Identify which cell holds the provided text, then report its [X, Y] central coordinate. 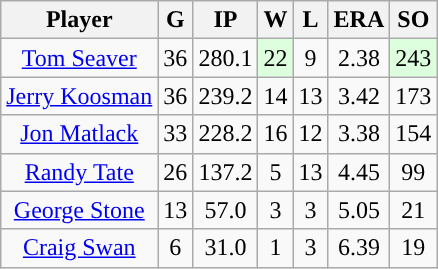
Tom Seaver [80, 58]
4.45 [359, 172]
173 [414, 96]
26 [176, 172]
12 [310, 134]
31.0 [226, 248]
14 [276, 96]
Jon Matlack [80, 134]
SO [414, 20]
16 [276, 134]
239.2 [226, 96]
137.2 [226, 172]
99 [414, 172]
5.05 [359, 210]
6 [176, 248]
2.38 [359, 58]
3.38 [359, 134]
22 [276, 58]
33 [176, 134]
228.2 [226, 134]
154 [414, 134]
1 [276, 248]
280.1 [226, 58]
5 [276, 172]
W [276, 20]
9 [310, 58]
3.42 [359, 96]
6.39 [359, 248]
G [176, 20]
19 [414, 248]
IP [226, 20]
57.0 [226, 210]
ERA [359, 20]
Craig Swan [80, 248]
George Stone [80, 210]
L [310, 20]
243 [414, 58]
21 [414, 210]
Randy Tate [80, 172]
Player [80, 20]
Jerry Koosman [80, 96]
